Detect which cell encompasses the target text, then output its (X, Y) center coordinate. 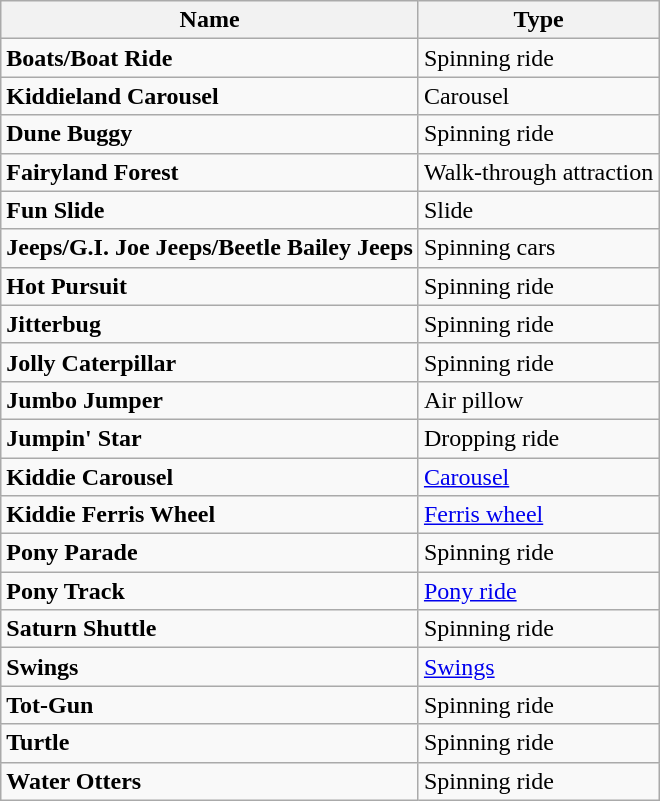
Fairyland Forest (210, 172)
Jitterbug (210, 324)
Ferris wheel (538, 515)
Turtle (210, 743)
Kiddieland Carousel (210, 96)
Kiddie Ferris Wheel (210, 515)
Type (538, 20)
Hot Pursuit (210, 286)
Pony Parade (210, 553)
Jumbo Jumper (210, 400)
Boats/Boat Ride (210, 58)
Jeeps/G.I. Joe Jeeps/Beetle Bailey Jeeps (210, 248)
Kiddie Carousel (210, 477)
Jolly Caterpillar (210, 362)
Water Otters (210, 781)
Slide (538, 210)
Jumpin' Star (210, 438)
Dune Buggy (210, 134)
Pony ride (538, 591)
Walk-through attraction (538, 172)
Name (210, 20)
Dropping ride (538, 438)
Spinning cars (538, 248)
Saturn Shuttle (210, 629)
Tot-Gun (210, 705)
Air pillow (538, 400)
Pony Track (210, 591)
Fun Slide (210, 210)
